For the text-containing cell, return its midpoint in [X, Y] coordinate format. 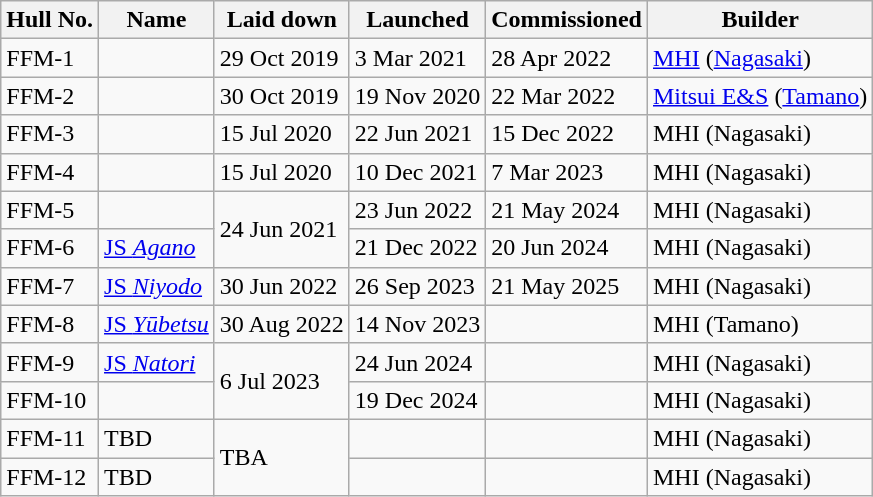
19 Dec 2024 [417, 400]
29 Oct 2019 [282, 58]
20 Jun 2024 [567, 248]
FFM-1 [50, 58]
FFM-8 [50, 324]
21 May 2025 [567, 286]
22 Mar 2022 [567, 96]
28 Apr 2022 [567, 58]
14 Nov 2023 [417, 324]
22 Jun 2021 [417, 134]
10 Dec 2021 [417, 172]
FFM-10 [50, 400]
FFM-6 [50, 248]
Hull No. [50, 20]
24 Jun 2024 [417, 362]
15 Dec 2022 [567, 134]
Laid down [282, 20]
MHI (Tamano) [760, 324]
JS Yūbetsu [157, 324]
3 Mar 2021 [417, 58]
FFM-11 [50, 438]
JS Niyodo [157, 286]
30 Aug 2022 [282, 324]
FFM-4 [50, 172]
JS Agano [157, 248]
26 Sep 2023 [417, 286]
FFM-12 [50, 477]
7 Mar 2023 [567, 172]
21 Dec 2022 [417, 248]
Launched [417, 20]
FFM-7 [50, 286]
Commissioned [567, 20]
23 Jun 2022 [417, 210]
30 Oct 2019 [282, 96]
FFM-3 [50, 134]
21 May 2024 [567, 210]
JS Natori [157, 362]
6 Jul 2023 [282, 381]
30 Jun 2022 [282, 286]
19 Nov 2020 [417, 96]
Name [157, 20]
Builder [760, 20]
Mitsui E&S (Tamano) [760, 96]
24 Jun 2021 [282, 229]
FFM-9 [50, 362]
FFM-5 [50, 210]
FFM-2 [50, 96]
TBA [282, 457]
